Return the [X, Y] coordinate for the center point of the cell that contains the specified text.  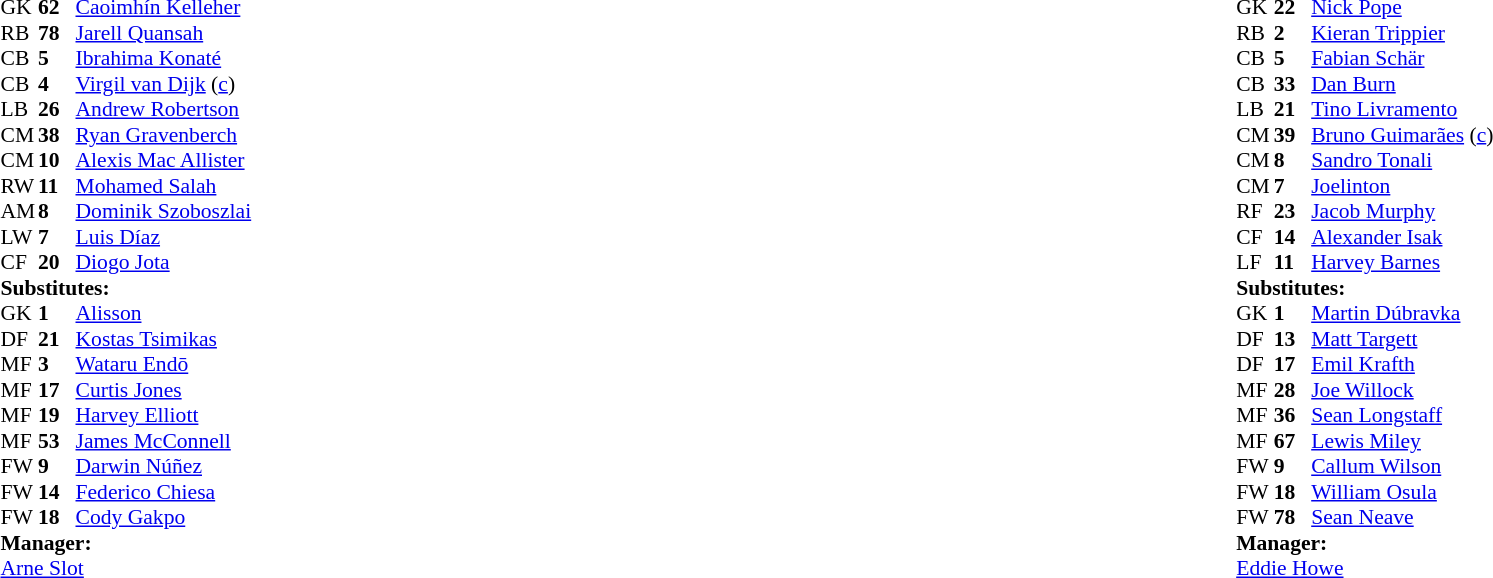
13 [1293, 339]
Alexander Isak [1402, 237]
Ryan Gravenberch [164, 135]
RW [19, 186]
Alisson [164, 313]
William Osula [1402, 492]
Ibrahima Konaté [164, 59]
Fabian Schär [1402, 59]
Emil Krafth [1402, 365]
Harvey Barnes [1402, 263]
26 [57, 109]
LW [19, 237]
Bruno Guimarães (c) [1402, 135]
Dominik Szoboszlai [164, 211]
Wataru Endō [164, 365]
Alexis Mac Allister [164, 161]
38 [57, 135]
LF [1255, 263]
Curtis Jones [164, 390]
33 [1293, 84]
Kostas Tsimikas [164, 339]
67 [1293, 441]
James McConnell [164, 441]
Andrew Robertson [164, 109]
Kieran Trippier [1402, 33]
Mohamed Salah [164, 186]
Luis Díaz [164, 237]
36 [1293, 415]
3 [57, 365]
Diogo Jota [164, 263]
Joelinton [1402, 186]
Virgil van Dijk (c) [164, 84]
10 [57, 161]
Lewis Miley [1402, 441]
39 [1293, 135]
28 [1293, 390]
Tino Livramento [1402, 109]
53 [57, 441]
Sean Neave [1402, 517]
4 [57, 84]
Jarell Quansah [164, 33]
23 [1293, 211]
19 [57, 415]
Sean Longstaff [1402, 415]
Callum Wilson [1402, 467]
Jacob Murphy [1402, 211]
2 [1293, 33]
Cody Gakpo [164, 517]
Dan Burn [1402, 84]
Matt Targett [1402, 339]
Harvey Elliott [164, 415]
Joe Willock [1402, 390]
AM [19, 211]
Martin Dúbravka [1402, 313]
Federico Chiesa [164, 492]
Darwin Núñez [164, 467]
20 [57, 263]
RF [1255, 211]
Sandro Tonali [1402, 161]
